Locate the cell with the specified text and output its [X, Y] center coordinate. 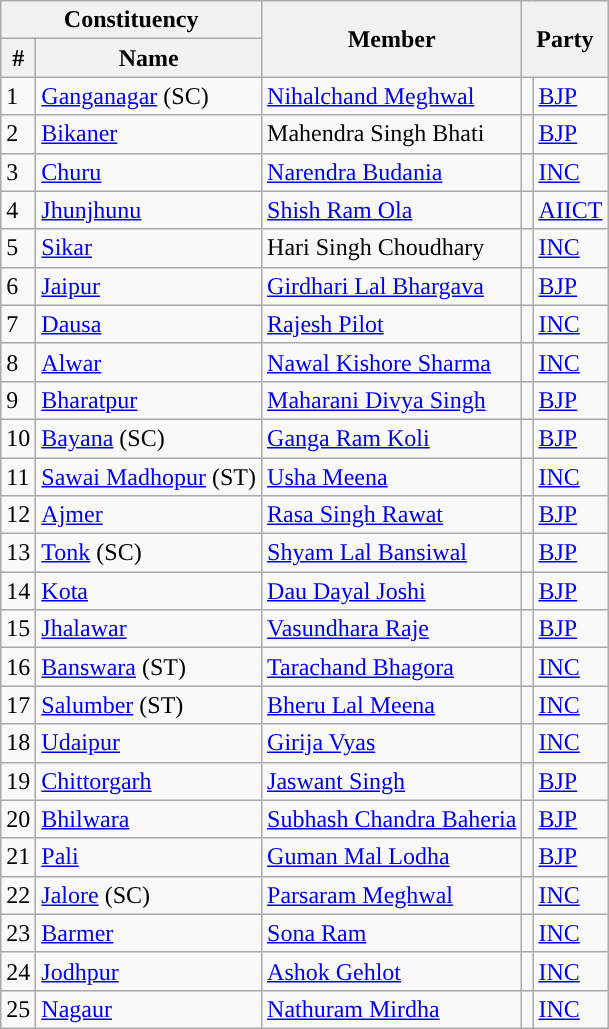
25 [18, 1009]
Bayana (SC) [149, 438]
15 [18, 629]
Subhash Chandra Baheria [392, 819]
Chittorgarh [149, 781]
Sawai Madhopur (ST) [149, 477]
24 [18, 971]
14 [18, 591]
Parsaram Meghwal [392, 895]
Jhalawar [149, 629]
Nawal Kishore Sharma [392, 362]
Member [392, 39]
5 [18, 248]
20 [18, 819]
Churu [149, 172]
Salumber (ST) [149, 705]
11 [18, 477]
Shyam Lal Bansiwal [392, 553]
Ashok Gehlot [392, 971]
3 [18, 172]
Guman Mal Lodha [392, 857]
Bhilwara [149, 819]
Jhunjhunu [149, 210]
Banswara (ST) [149, 667]
Hari Singh Choudhary [392, 248]
Jaipur [149, 286]
19 [18, 781]
Ajmer [149, 515]
Girdhari Lal Bhargava [392, 286]
12 [18, 515]
Constituency [132, 20]
Nihalchand Meghwal [392, 96]
1 [18, 96]
Bikaner [149, 134]
7 [18, 324]
Ganganagar (SC) [149, 96]
Rajesh Pilot [392, 324]
6 [18, 286]
Maharani Divya Singh [392, 400]
2 [18, 134]
Sona Ram [392, 933]
18 [18, 743]
Bheru Lal Meena [392, 705]
Dau Dayal Joshi [392, 591]
Kota [149, 591]
16 [18, 667]
Nagaur [149, 1009]
Barmer [149, 933]
Narendra Budania [392, 172]
Bharatpur [149, 400]
Mahendra Singh Bhati [392, 134]
Shish Ram Ola [392, 210]
22 [18, 895]
Sikar [149, 248]
13 [18, 553]
# [18, 58]
Nathuram Mirdha [392, 1009]
21 [18, 857]
Tarachand Bhagora [392, 667]
Pali [149, 857]
9 [18, 400]
Name [149, 58]
Party [565, 39]
10 [18, 438]
4 [18, 210]
Rasa Singh Rawat [392, 515]
23 [18, 933]
Tonk (SC) [149, 553]
Jodhpur [149, 971]
AIICT [570, 210]
Vasundhara Raje [392, 629]
Ganga Ram Koli [392, 438]
Jalore (SC) [149, 895]
17 [18, 705]
Dausa [149, 324]
Udaipur [149, 743]
8 [18, 362]
Girija Vyas [392, 743]
Usha Meena [392, 477]
Alwar [149, 362]
Jaswant Singh [392, 781]
